Locate the cell with the specified text and output its [x, y] center coordinate. 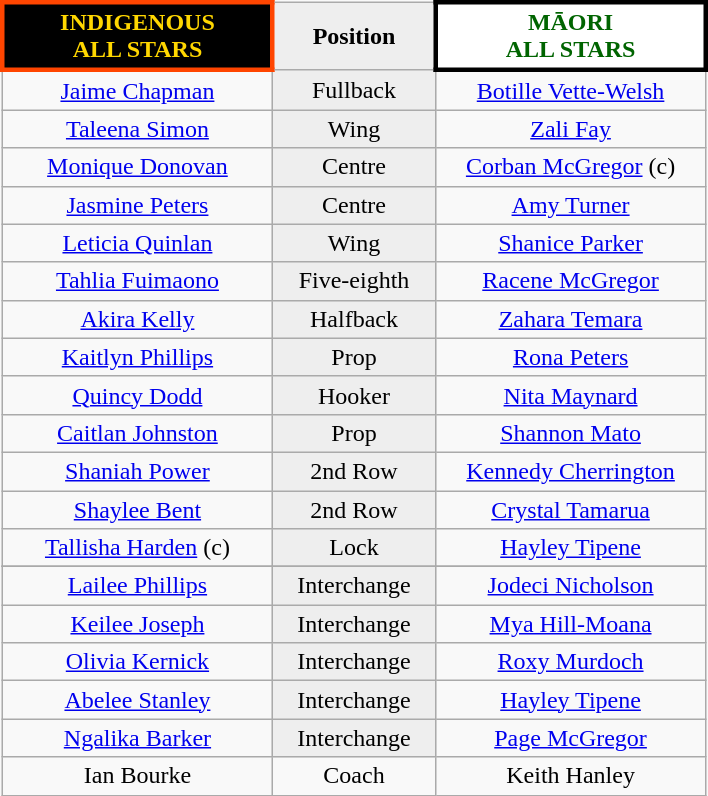
Rona Peters [570, 357]
Crystal Tamarua [570, 509]
Akira Kelly [138, 319]
INDIGENOUSALL STARS [138, 36]
Five-eighth [354, 281]
Kaitlyn Phillips [138, 357]
Ian Bourke [138, 776]
Amy Turner [570, 205]
Kennedy Cherrington [570, 471]
Roxy Murdoch [570, 662]
Zahara Temara [570, 319]
Position [354, 36]
Zali Fay [570, 129]
Botille Vette-Welsh [570, 90]
Keilee Joseph [138, 624]
Keith Hanley [570, 776]
Coach [354, 776]
Shannon Mato [570, 433]
MĀORIALL STARS [570, 36]
Jaime Chapman [138, 90]
Tallisha Harden (c) [138, 548]
Page McGregor [570, 738]
Corban McGregor (c) [570, 167]
Jodeci Nicholson [570, 586]
Olivia Kernick [138, 662]
Fullback [354, 90]
Caitlan Johnston [138, 433]
Ngalika Barker [138, 738]
Hooker [354, 395]
Shanice Parker [570, 243]
Leticia Quinlan [138, 243]
Halfback [354, 319]
Nita Maynard [570, 395]
Tahlia Fuimaono [138, 281]
Jasmine Peters [138, 205]
Racene McGregor [570, 281]
Shaniah Power [138, 471]
Shaylee Bent [138, 509]
Monique Donovan [138, 167]
Abelee Stanley [138, 700]
Lailee Phillips [138, 586]
Taleena Simon [138, 129]
Lock [354, 548]
Mya Hill-Moana [570, 624]
Quincy Dodd [138, 395]
